From the cell containing the given text, extract its center point as (X, Y) coordinate. 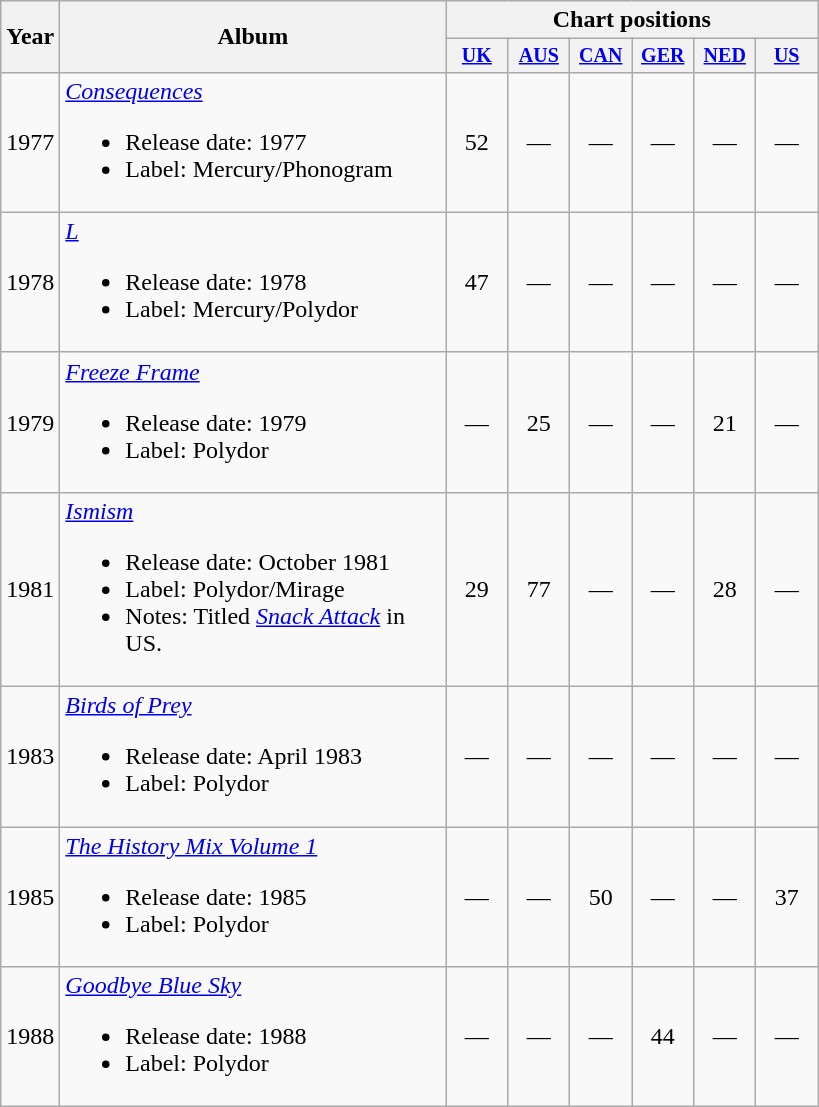
The History Mix Volume 1Release date: 1985Label: Polydor (253, 897)
1988 (30, 1037)
52 (477, 142)
ConsequencesRelease date: 1977Label: Mercury/Phonogram (253, 142)
50 (601, 897)
29 (477, 589)
CAN (601, 56)
1981 (30, 589)
37 (787, 897)
1977 (30, 142)
1985 (30, 897)
IsmismRelease date: October 1981Label: Polydor/MirageNotes: Titled Snack Attack in US. (253, 589)
28 (725, 589)
Birds of PreyRelease date: April 1983Label: Polydor (253, 757)
25 (539, 422)
1979 (30, 422)
Freeze FrameRelease date: 1979Label: Polydor (253, 422)
GER (663, 56)
Year (30, 37)
NED (725, 56)
1983 (30, 757)
LRelease date: 1978Label: Mercury/Polydor (253, 282)
47 (477, 282)
UK (477, 56)
77 (539, 589)
Goodbye Blue SkyRelease date: 1988Label: Polydor (253, 1037)
Chart positions (632, 20)
21 (725, 422)
1978 (30, 282)
Album (253, 37)
US (787, 56)
44 (663, 1037)
AUS (539, 56)
